For the text-containing cell, return its midpoint in [X, Y] coordinate format. 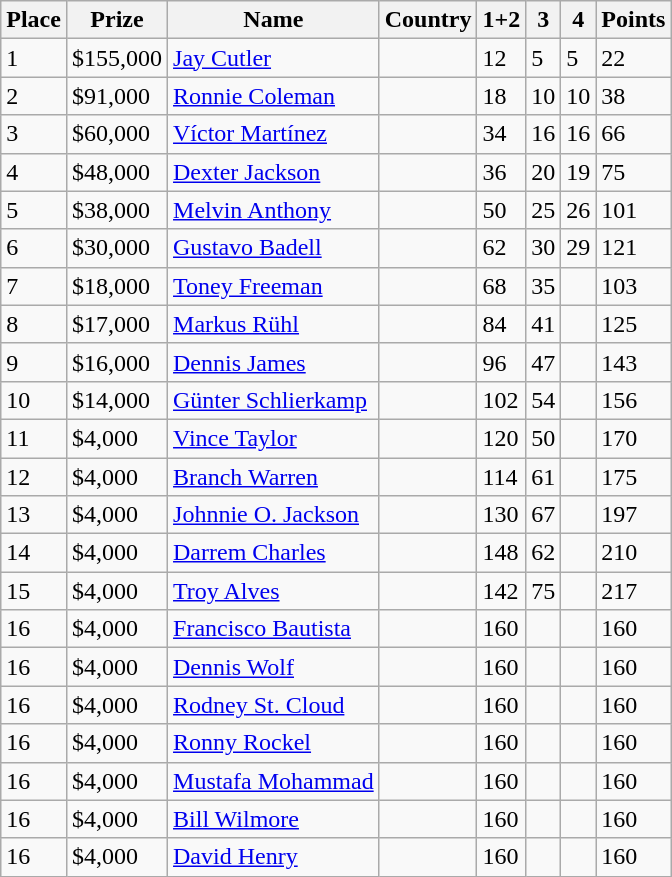
Dennis James [274, 362]
8 [34, 324]
34 [502, 134]
Víctor Martínez [274, 134]
102 [502, 400]
11 [34, 438]
170 [634, 438]
$16,000 [116, 362]
67 [544, 515]
61 [544, 477]
25 [544, 210]
Troy Alves [274, 591]
18 [502, 96]
103 [634, 286]
Johnnie O. Jackson [274, 515]
Toney Freeman [274, 286]
197 [634, 515]
$38,000 [116, 210]
Branch Warren [274, 477]
96 [502, 362]
1+2 [502, 20]
38 [634, 96]
$14,000 [116, 400]
Ronnie Coleman [274, 96]
130 [502, 515]
Rodney St. Cloud [274, 705]
66 [634, 134]
217 [634, 591]
Mustafa Mohammad [274, 781]
142 [502, 591]
Melvin Anthony [274, 210]
Points [634, 20]
$60,000 [116, 134]
Vince Taylor [274, 438]
$18,000 [116, 286]
Dennis Wolf [274, 667]
Darrem Charles [274, 553]
9 [34, 362]
47 [544, 362]
Country [428, 20]
19 [578, 172]
Markus Rühl [274, 324]
125 [634, 324]
Gustavo Badell [274, 248]
84 [502, 324]
114 [502, 477]
Jay Cutler [274, 58]
68 [502, 286]
Prize [116, 20]
26 [578, 210]
210 [634, 553]
$17,000 [116, 324]
Günter Schlierkamp [274, 400]
35 [544, 286]
143 [634, 362]
Francisco Bautista [274, 629]
6 [34, 248]
29 [578, 248]
30 [544, 248]
Name [274, 20]
$30,000 [116, 248]
2 [34, 96]
36 [502, 172]
Ronny Rockel [274, 743]
120 [502, 438]
David Henry [274, 857]
41 [544, 324]
148 [502, 553]
$155,000 [116, 58]
156 [634, 400]
$48,000 [116, 172]
14 [34, 553]
Place [34, 20]
1 [34, 58]
175 [634, 477]
15 [34, 591]
Dexter Jackson [274, 172]
7 [34, 286]
121 [634, 248]
54 [544, 400]
13 [34, 515]
101 [634, 210]
20 [544, 172]
Bill Wilmore [274, 819]
22 [634, 58]
$91,000 [116, 96]
